Pinpoint the cell where the given text exists, returning its (X, Y) midpoint coordinate. 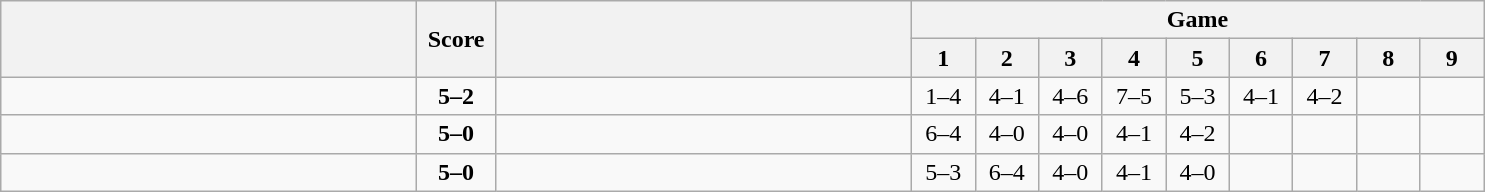
8 (1388, 58)
9 (1452, 58)
1–4 (943, 96)
Score (456, 39)
5–2 (456, 96)
2 (1007, 58)
7–5 (1134, 96)
5 (1198, 58)
3 (1071, 58)
Game (1197, 20)
7 (1325, 58)
6 (1261, 58)
4 (1134, 58)
1 (943, 58)
4–6 (1071, 96)
